Provide the [X, Y] coordinate of the cell's center where the given text is located.  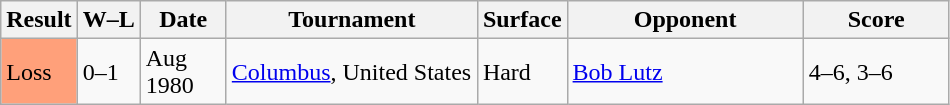
4–6, 3–6 [876, 72]
Bob Lutz [685, 72]
Date [183, 20]
Opponent [685, 20]
Columbus, United States [352, 72]
Aug 1980 [183, 72]
Surface [522, 20]
Score [876, 20]
W–L [108, 20]
Loss [39, 72]
Result [39, 20]
Hard [522, 72]
Tournament [352, 20]
0–1 [108, 72]
